Identify which cell holds the provided text, then report its (x, y) central coordinate. 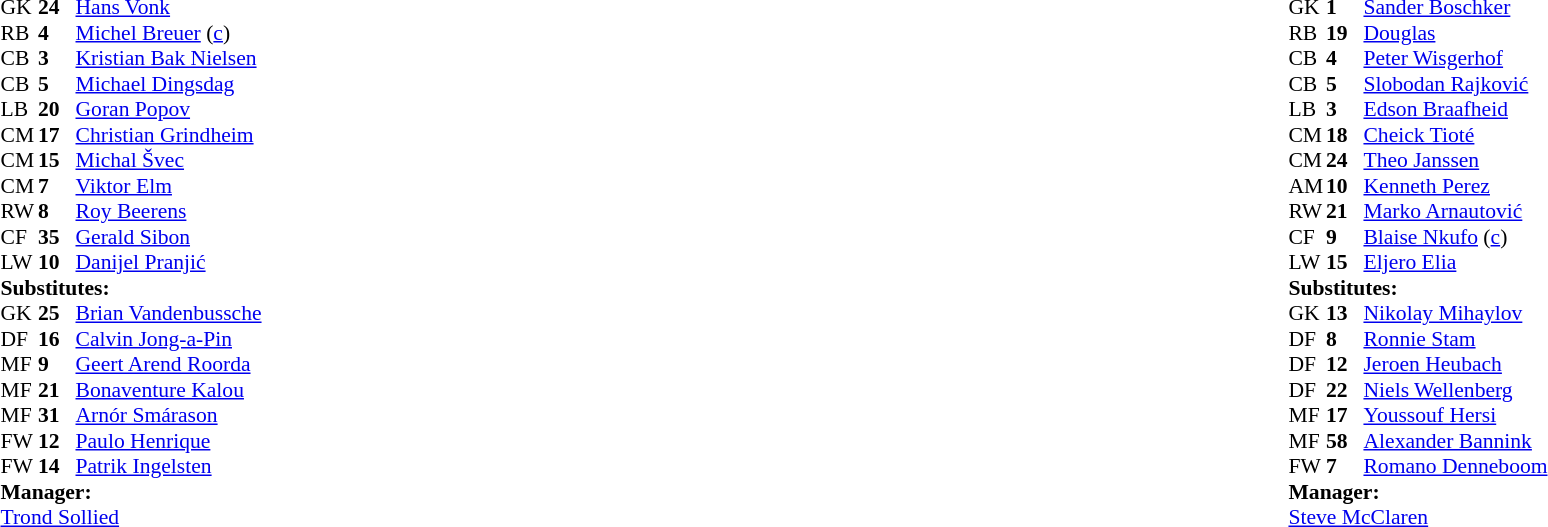
Bonaventure Kalou (169, 390)
Kenneth Perez (1455, 186)
18 (1345, 135)
35 (57, 237)
Alexander Bannink (1455, 441)
Michal Švec (169, 161)
Slobodan Rajković (1455, 84)
Jeroen Heubach (1455, 365)
Goran Popov (169, 109)
Gerald Sibon (169, 237)
24 (1345, 161)
Edson Braafheid (1455, 109)
Calvin Jong-a-Pin (169, 339)
Douglas (1455, 33)
Brian Vandenbussche (169, 313)
Christian Grindheim (169, 135)
31 (57, 415)
Michel Breuer (c) (169, 33)
Roy Beerens (169, 211)
Youssouf Hersi (1455, 415)
13 (1345, 313)
Paulo Henrique (169, 441)
Blaise Nkufo (c) (1455, 237)
Eljero Elia (1455, 263)
14 (57, 467)
58 (1345, 441)
Peter Wisgerhof (1455, 59)
20 (57, 109)
Patrik Ingelsten (169, 467)
Viktor Elm (169, 186)
Ronnie Stam (1455, 339)
25 (57, 313)
Niels Wellenberg (1455, 390)
Geert Arend Roorda (169, 365)
22 (1345, 390)
Kristian Bak Nielsen (169, 59)
Theo Janssen (1455, 161)
Arnór Smárason (169, 415)
Romano Denneboom (1455, 467)
Nikolay Mihaylov (1455, 313)
AM (1307, 186)
Michael Dingsdag (169, 84)
19 (1345, 33)
16 (57, 339)
Cheick Tioté (1455, 135)
Marko Arnautović (1455, 211)
Danijel Pranjić (169, 263)
